Extract the [x, y] coordinate from the center of the cell holding the provided text.  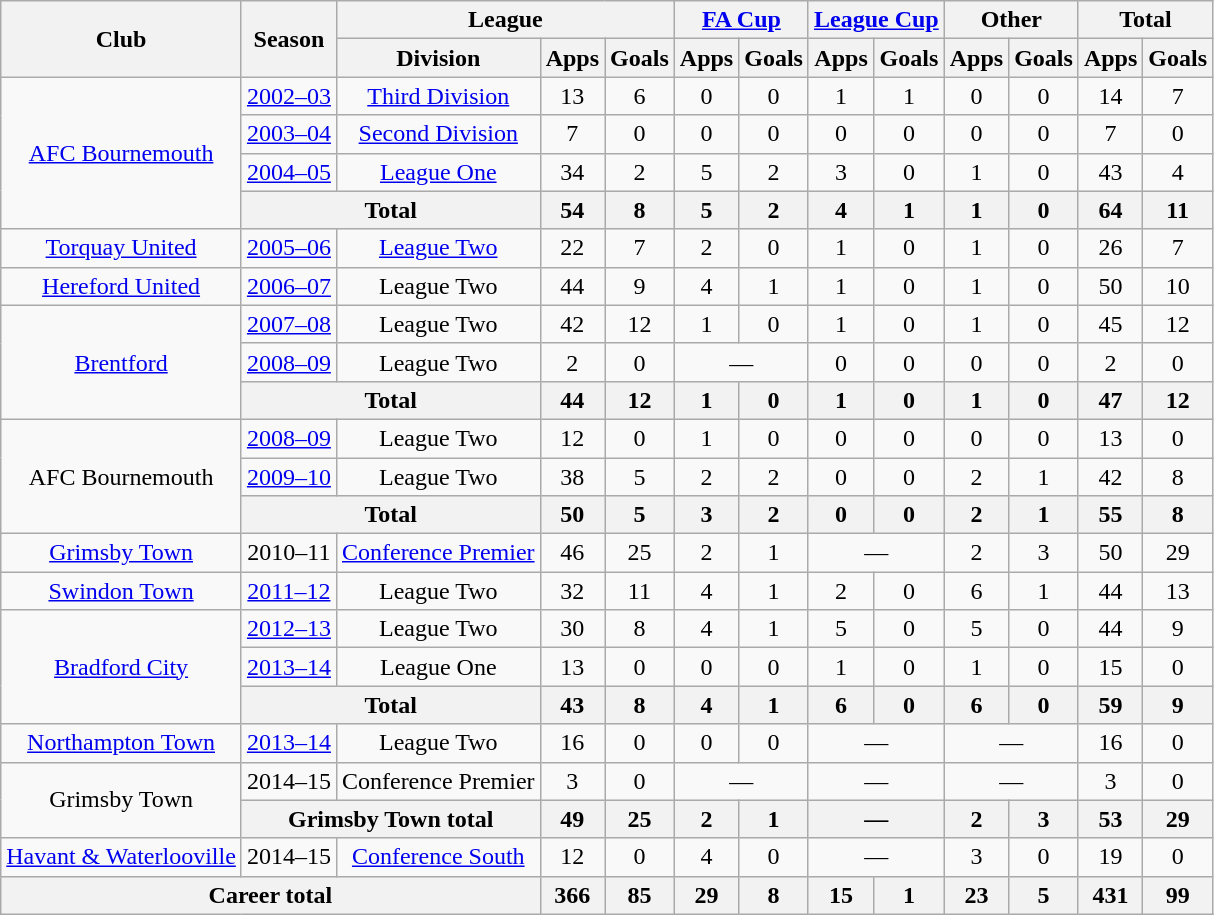
Hereford United [122, 286]
2005–06 [288, 248]
26 [1110, 248]
Torquay United [122, 248]
10 [1178, 286]
64 [1110, 210]
Third Division [438, 96]
FA Cup [741, 20]
54 [572, 210]
46 [572, 553]
2004–05 [288, 172]
2007–08 [288, 324]
Havant & Waterlooville [122, 857]
19 [1110, 857]
2009–10 [288, 477]
53 [1110, 819]
366 [572, 895]
47 [1110, 400]
2003–04 [288, 134]
32 [572, 591]
Brentford [122, 362]
2006–07 [288, 286]
38 [572, 477]
23 [976, 895]
34 [572, 172]
2011–12 [288, 591]
22 [572, 248]
14 [1110, 96]
Bradford City [122, 667]
431 [1110, 895]
45 [1110, 324]
Second Division [438, 134]
Swindon Town [122, 591]
99 [1178, 895]
49 [572, 819]
2012–13 [288, 629]
2002–03 [288, 96]
League Cup [876, 20]
Division [438, 58]
55 [1110, 515]
Club [122, 39]
2010–11 [288, 553]
Conference South [438, 857]
59 [1110, 705]
Northampton Town [122, 743]
Season [288, 39]
85 [640, 895]
League [505, 20]
30 [572, 629]
Other [1011, 20]
Grimsby Town total [390, 819]
Career total [270, 895]
